Identify which cell holds the provided text, then report its [x, y] central coordinate. 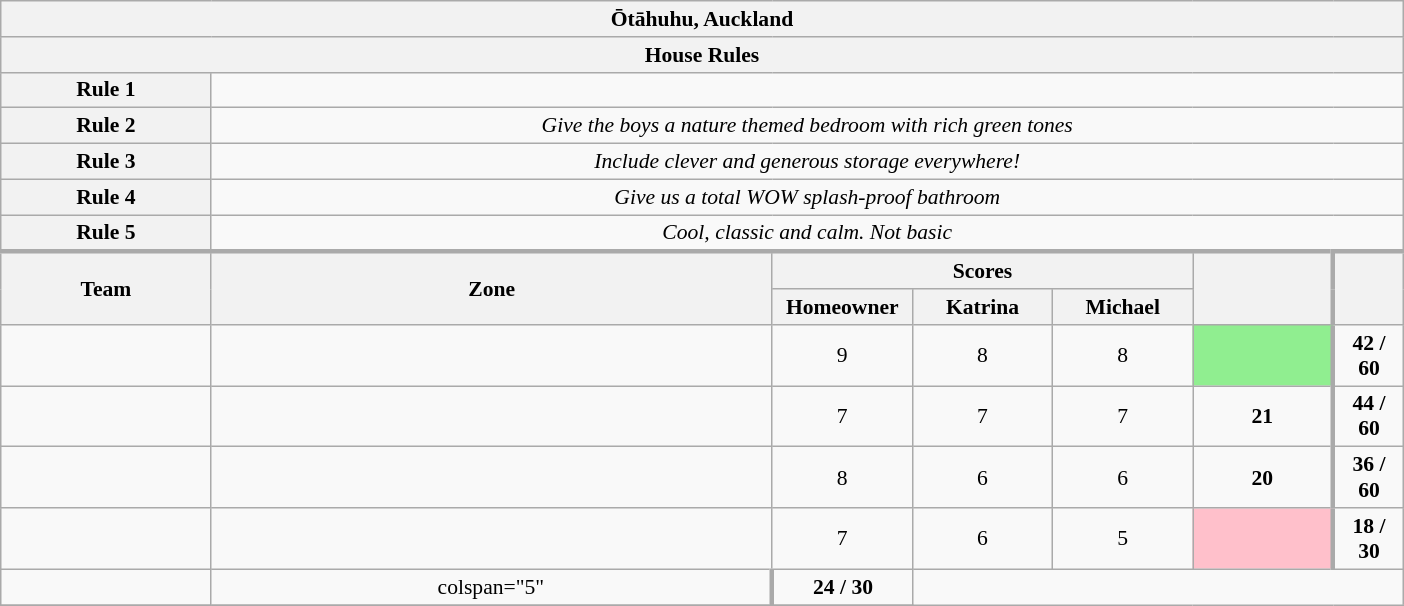
Give the boys a nature themed bedroom with rich green tones [807, 126]
21 [1263, 416]
colspan="5" [492, 587]
Katrina [982, 307]
9 [842, 356]
Zone [492, 288]
Rule 4 [106, 197]
Rule 5 [106, 234]
5 [1123, 538]
House Rules [702, 55]
24 / 30 [842, 587]
42 / 60 [1368, 356]
Rule 3 [106, 162]
Homeowner [842, 307]
44 / 60 [1368, 416]
Scores [982, 270]
Michael [1123, 307]
Team [106, 288]
18 / 30 [1368, 538]
Ōtāhuhu, Auckland [702, 19]
36 / 60 [1368, 478]
20 [1263, 478]
Include clever and generous storage everywhere! [807, 162]
Rule 1 [106, 90]
Cool, classic and calm. Not basic [807, 234]
Give us a total WOW splash-proof bathroom [807, 197]
Rule 2 [106, 126]
